From the cell containing the given text, extract its center point as (X, Y) coordinate. 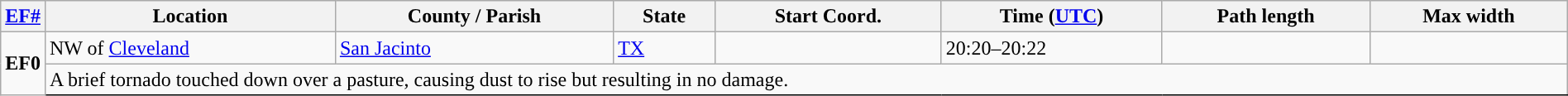
Time (UTC) (1051, 17)
TX (665, 48)
20:20–20:22 (1051, 48)
Start Coord. (829, 17)
EF0 (23, 64)
NW of Cleveland (190, 48)
A brief tornado touched down over a pasture, causing dust to rise but resulting in no damage. (806, 79)
State (665, 17)
San Jacinto (474, 48)
Location (190, 17)
County / Parish (474, 17)
Max width (1469, 17)
Path length (1266, 17)
EF# (23, 17)
